Determine the [X, Y] coordinate at the center of the cell enclosing the given text.  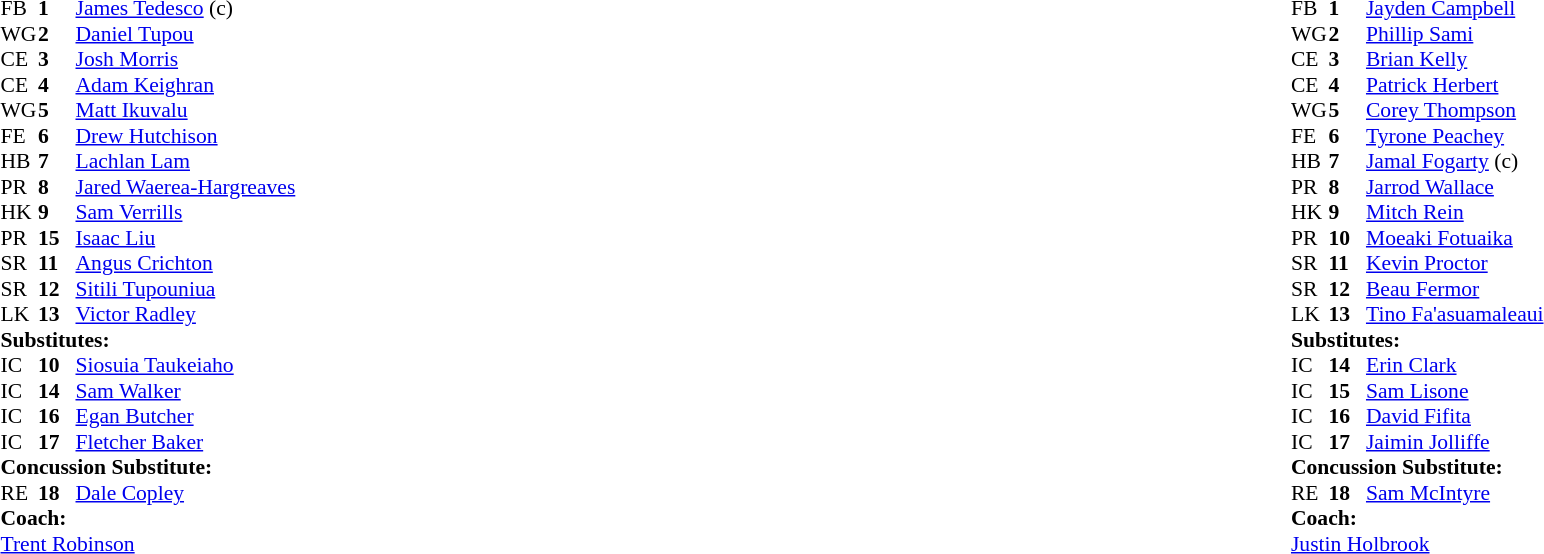
Sam Verrills [186, 213]
Victor Radley [186, 315]
Jamal Fogarty (c) [1455, 161]
Josh Morris [186, 59]
Sitili Tupouniua [186, 289]
Moeaki Fotuaika [1455, 238]
Corey Thompson [1455, 111]
Dale Copley [186, 493]
Jared Waerea-Hargreaves [186, 187]
Daniel Tupou [186, 34]
Siosuia Taukeiaho [186, 365]
Patrick Herbert [1455, 85]
Tyrone Peachey [1455, 136]
Isaac Liu [186, 238]
Phillip Sami [1455, 34]
Angus Crichton [186, 263]
Sam Walker [186, 391]
Kevin Proctor [1455, 263]
Beau Fermor [1455, 289]
Fletcher Baker [186, 442]
Erin Clark [1455, 365]
Matt Ikuvalu [186, 111]
Mitch Rein [1455, 213]
Brian Kelly [1455, 59]
David Fifita [1455, 417]
Drew Hutchison [186, 136]
Jarrod Wallace [1455, 187]
Adam Keighran [186, 85]
Sam Lisone [1455, 391]
Sam McIntyre [1455, 493]
Jaimin Jolliffe [1455, 442]
Lachlan Lam [186, 161]
Tino Fa'asuamaleaui [1455, 315]
Egan Butcher [186, 417]
